Determine the [x, y] coordinate at the center of the cell enclosing the given text.  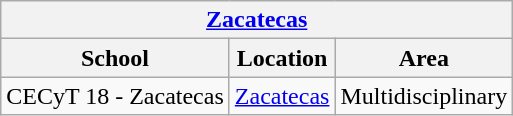
CECyT 18 - Zacatecas [116, 96]
Multidisciplinary [424, 96]
Area [424, 58]
School [116, 58]
Location [282, 58]
